Scan for the cell matching the given text and deliver its (x, y) coordinate at center. 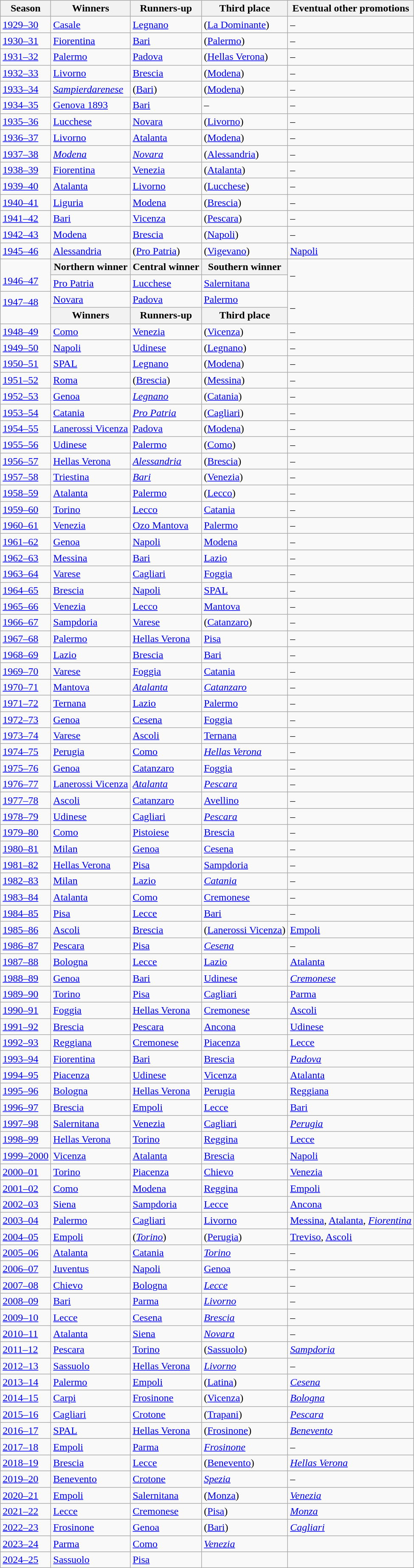
1983–84 (25, 897)
1978–79 (25, 816)
(Lucchese) (245, 186)
(Napoli) (245, 235)
1984–85 (25, 913)
1937–38 (25, 154)
1966–67 (25, 622)
1965–66 (25, 606)
Genova 1893 (91, 105)
1951–52 (25, 380)
Juventus (91, 1269)
2000–01 (25, 1172)
1946–47 (25, 275)
Carpi (91, 1398)
1950–51 (25, 364)
(Alessandria) (245, 154)
1972–73 (25, 720)
2014–15 (25, 1398)
2007–08 (25, 1285)
2019–20 (25, 1479)
(Atalanta) (245, 170)
1958–59 (25, 493)
1931–32 (25, 57)
1976–77 (25, 784)
1948–49 (25, 332)
1977–78 (25, 800)
1968–69 (25, 655)
Sampierdarenese (91, 89)
(Hellas Verona) (245, 57)
1953–54 (25, 412)
Monza (351, 1512)
(La Dominante) (245, 25)
1998–99 (25, 1140)
2009–10 (25, 1317)
1961–62 (25, 542)
1996–97 (25, 1107)
Roma (91, 380)
1954–55 (25, 428)
(Perugia) (245, 1237)
1957–58 (25, 477)
1999–2000 (25, 1156)
1936–37 (25, 138)
(Palermo) (245, 41)
Treviso, Ascoli (351, 1237)
(Trapani) (245, 1414)
1949–50 (25, 348)
2002–03 (25, 1204)
2020–21 (25, 1495)
(Pro Patria) (166, 251)
(Lanerossi Vicenza) (245, 929)
1980–81 (25, 849)
1985–86 (25, 929)
1969–70 (25, 671)
2010–11 (25, 1334)
2006–07 (25, 1269)
1939–40 (25, 186)
Eventual other promotions (351, 8)
1935–36 (25, 121)
1986–87 (25, 946)
1982–83 (25, 881)
2008–09 (25, 1301)
(Vigevano) (245, 251)
Season (25, 8)
(Pescara) (245, 219)
2015–16 (25, 1414)
Southern winner (245, 267)
1974–75 (25, 752)
1988–89 (25, 978)
1979–80 (25, 833)
1952–53 (25, 396)
(Catanzaro) (245, 622)
(Torino) (166, 1237)
(Sassuolo) (245, 1350)
(Cagliari) (245, 412)
(Catania) (245, 396)
Messina, Atalanta, Fiorentina (351, 1220)
2001–02 (25, 1188)
1997–98 (25, 1123)
2021–22 (25, 1512)
1932–33 (25, 73)
(Monza) (245, 1495)
1992–93 (25, 1043)
2003–04 (25, 1220)
1956–57 (25, 461)
1987–88 (25, 962)
1989–90 (25, 994)
Northern winner (91, 267)
1973–74 (25, 736)
1929–30 (25, 25)
2016–17 (25, 1430)
1975–76 (25, 768)
(Latina) (245, 1382)
(Como) (245, 445)
(Livorno) (245, 121)
Avellino (245, 800)
Ozo Mantova (166, 526)
1964–65 (25, 590)
1947–48 (25, 307)
1942–43 (25, 235)
2004–05 (25, 1237)
(Legnano) (245, 348)
(Lecco) (245, 493)
1934–35 (25, 105)
1995–96 (25, 1091)
1993–94 (25, 1059)
Messina (91, 558)
Casale (91, 25)
2024–25 (25, 1560)
2012–13 (25, 1366)
1930–31 (25, 41)
1940–41 (25, 203)
1971–72 (25, 703)
Spezia (245, 1479)
1981–82 (25, 865)
1994–95 (25, 1075)
1963–64 (25, 574)
1967–68 (25, 639)
1945–46 (25, 251)
1959–60 (25, 510)
1938–39 (25, 170)
2013–14 (25, 1382)
(Pisa) (245, 1512)
(Messina) (245, 380)
1962–63 (25, 558)
2011–12 (25, 1350)
Triestina (91, 477)
(Venezia) (245, 477)
Central winner (166, 267)
1933–34 (25, 89)
2018–19 (25, 1463)
1941–42 (25, 219)
2023–24 (25, 1544)
1960–61 (25, 526)
2005–06 (25, 1253)
Pistoiese (166, 833)
(Benevento) (245, 1463)
1955–56 (25, 445)
(Frosinone) (245, 1430)
2022–23 (25, 1528)
Liguria (91, 203)
1991–92 (25, 1027)
2017–18 (25, 1447)
1970–71 (25, 687)
1990–91 (25, 1011)
